Return the [x, y] coordinate for the center point of the cell that contains the specified text.  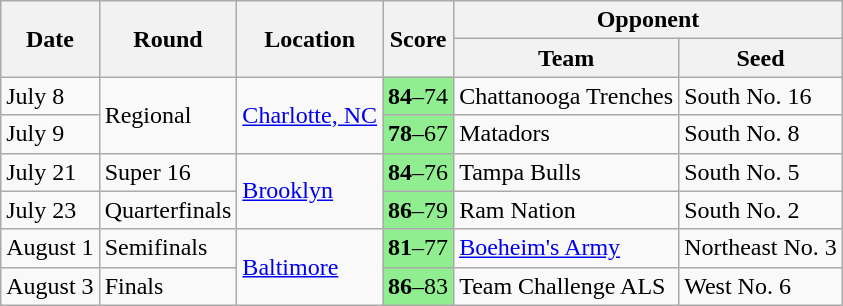
Boeheim's Army [566, 248]
Quarterfinals [168, 210]
78–67 [418, 134]
Semifinals [168, 248]
84–76 [418, 172]
Team Challenge ALS [566, 286]
South No. 16 [761, 96]
July 9 [50, 134]
86–79 [418, 210]
Northeast No. 3 [761, 248]
Team [566, 58]
Chattanooga Trenches [566, 96]
July 8 [50, 96]
West No. 6 [761, 286]
South No. 2 [761, 210]
Matadors [566, 134]
Finals [168, 286]
81–77 [418, 248]
August 1 [50, 248]
Location [310, 39]
South No. 8 [761, 134]
South No. 5 [761, 172]
Brooklyn [310, 191]
86–83 [418, 286]
Charlotte, NC [310, 115]
Seed [761, 58]
Date [50, 39]
84–74 [418, 96]
Super 16 [168, 172]
Ram Nation [566, 210]
August 3 [50, 286]
Opponent [648, 20]
Baltimore [310, 267]
July 23 [50, 210]
Score [418, 39]
Round [168, 39]
Tampa Bulls [566, 172]
Regional [168, 115]
July 21 [50, 172]
